Extract the [x, y] coordinate from the center of the cell holding the provided text.  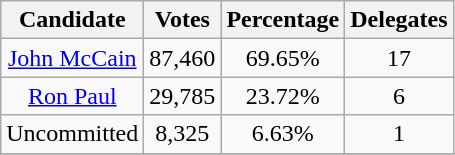
Votes [182, 20]
Uncommitted [72, 134]
Ron Paul [72, 96]
Percentage [283, 20]
87,460 [182, 58]
Delegates [399, 20]
6 [399, 96]
17 [399, 58]
8,325 [182, 134]
69.65% [283, 58]
John McCain [72, 58]
29,785 [182, 96]
23.72% [283, 96]
6.63% [283, 134]
Candidate [72, 20]
1 [399, 134]
